Pinpoint the cell where the given text exists, returning its [X, Y] midpoint coordinate. 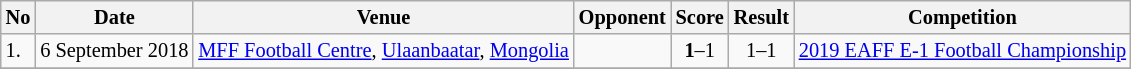
Result [762, 17]
Opponent [622, 17]
Date [114, 17]
Competition [962, 17]
MFF Football Centre, Ulaanbaatar, Mongolia [383, 51]
2019 EAFF E-1 Football Championship [962, 51]
Score [700, 17]
6 September 2018 [114, 51]
No [18, 17]
1. [18, 51]
Venue [383, 17]
